Find where the given text appears and provide that cell's center as (X, Y) coordinate. 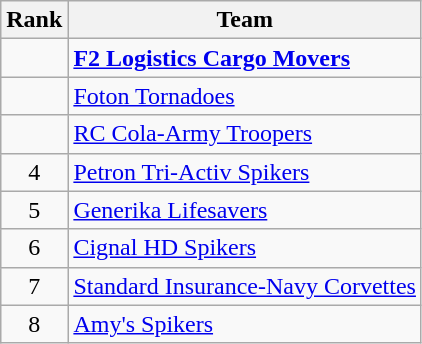
Amy's Spikers (245, 324)
Cignal HD Spikers (245, 248)
4 (34, 172)
Rank (34, 20)
8 (34, 324)
RC Cola-Army Troopers (245, 134)
7 (34, 286)
5 (34, 210)
Foton Tornadoes (245, 96)
6 (34, 248)
Petron Tri-Activ Spikers (245, 172)
F2 Logistics Cargo Movers (245, 58)
Generika Lifesavers (245, 210)
Standard Insurance-Navy Corvettes (245, 286)
Team (245, 20)
